Determine the (X, Y) coordinate at the center of the cell enclosing the given text.  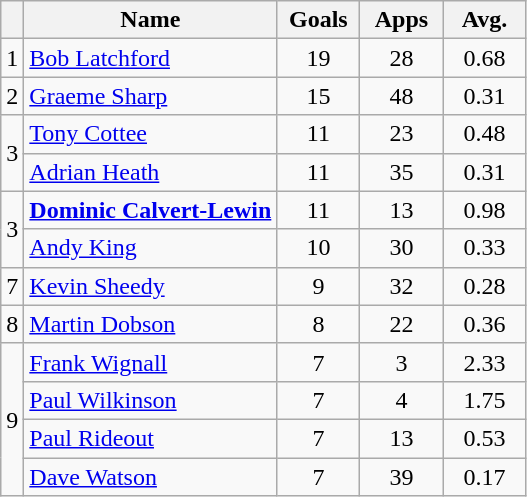
Paul Wilkinson (150, 400)
32 (402, 286)
28 (402, 58)
0.98 (484, 210)
10 (318, 248)
Kevin Sheedy (150, 286)
39 (402, 477)
0.68 (484, 58)
0.33 (484, 248)
0.48 (484, 134)
Frank Wignall (150, 362)
30 (402, 248)
Apps (402, 20)
Name (150, 20)
48 (402, 96)
Tony Cottee (150, 134)
Paul Rideout (150, 438)
19 (318, 58)
2.33 (484, 362)
23 (402, 134)
2 (12, 96)
Dave Watson (150, 477)
0.36 (484, 324)
1 (12, 58)
4 (402, 400)
Graeme Sharp (150, 96)
Bob Latchford (150, 58)
15 (318, 96)
0.53 (484, 438)
0.17 (484, 477)
Andy King (150, 248)
Avg. (484, 20)
1.75 (484, 400)
0.28 (484, 286)
35 (402, 172)
22 (402, 324)
Martin Dobson (150, 324)
Dominic Calvert-Lewin (150, 210)
Adrian Heath (150, 172)
Goals (318, 20)
